Provide the (x, y) coordinate of the cell's center where the given text is located.  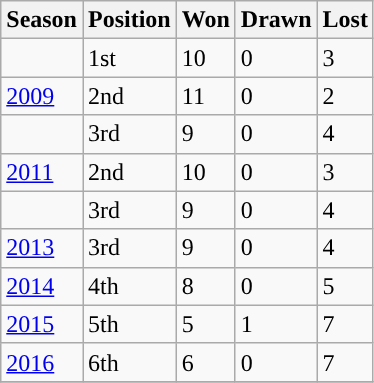
2 (345, 96)
1st (129, 58)
2014 (42, 286)
Season (42, 20)
Won (206, 20)
4th (129, 286)
Drawn (276, 20)
2015 (42, 324)
Lost (345, 20)
11 (206, 96)
Position (129, 20)
5th (129, 324)
2013 (42, 248)
8 (206, 286)
2009 (42, 96)
2016 (42, 362)
2011 (42, 172)
1 (276, 324)
6 (206, 362)
6th (129, 362)
